Return the (x, y) coordinate for the center point of the cell that contains the specified text.  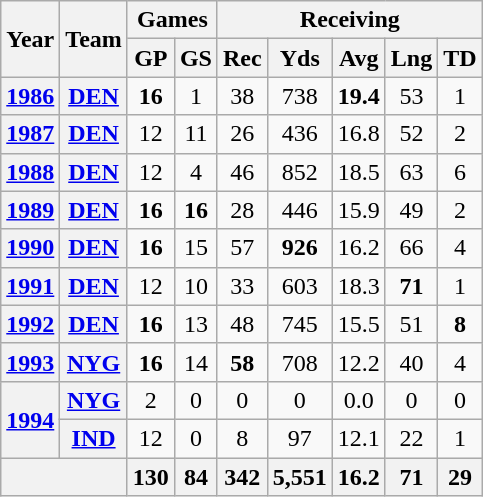
15.5 (358, 324)
Lng (411, 58)
52 (411, 134)
12.2 (358, 362)
Rec (242, 58)
1990 (30, 248)
15 (196, 248)
63 (411, 172)
1989 (30, 210)
22 (411, 438)
1992 (30, 324)
15.9 (358, 210)
436 (300, 134)
18.5 (358, 172)
1991 (30, 286)
66 (411, 248)
342 (242, 477)
28 (242, 210)
57 (242, 248)
38 (242, 96)
446 (300, 210)
84 (196, 477)
16.8 (358, 134)
IND (94, 438)
5,551 (300, 477)
1987 (30, 134)
29 (460, 477)
Year (30, 39)
Yds (300, 58)
Team (94, 39)
0.0 (358, 400)
33 (242, 286)
852 (300, 172)
53 (411, 96)
49 (411, 210)
10 (196, 286)
46 (242, 172)
26 (242, 134)
12.1 (358, 438)
1993 (30, 362)
51 (411, 324)
97 (300, 438)
6 (460, 172)
14 (196, 362)
Games (172, 20)
Receiving (350, 20)
1988 (30, 172)
TD (460, 58)
11 (196, 134)
18.3 (358, 286)
926 (300, 248)
745 (300, 324)
738 (300, 96)
19.4 (358, 96)
603 (300, 286)
1994 (30, 419)
GP (150, 58)
Avg (358, 58)
708 (300, 362)
GS (196, 58)
1986 (30, 96)
130 (150, 477)
40 (411, 362)
13 (196, 324)
48 (242, 324)
58 (242, 362)
